Determine the [x, y] coordinate at the center of the cell enclosing the given text.  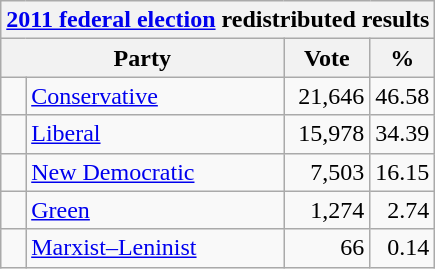
16.15 [402, 172]
Party [142, 58]
Green [155, 210]
Vote [327, 58]
21,646 [327, 96]
0.14 [402, 248]
Conservative [155, 96]
% [402, 58]
7,503 [327, 172]
1,274 [327, 210]
2.74 [402, 210]
34.39 [402, 134]
15,978 [327, 134]
Liberal [155, 134]
2011 federal election redistributed results [218, 20]
46.58 [402, 96]
New Democratic [155, 172]
Marxist–Leninist [155, 248]
66 [327, 248]
